Capture the cell that displays the provided text and extract its (X, Y) central coordinate. 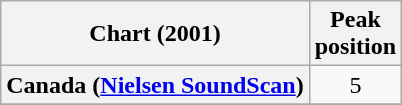
Canada (Nielsen SoundScan) (155, 85)
5 (355, 85)
Peakposition (355, 34)
Chart (2001) (155, 34)
